Extract the (x, y) coordinate from the center of the cell holding the provided text.  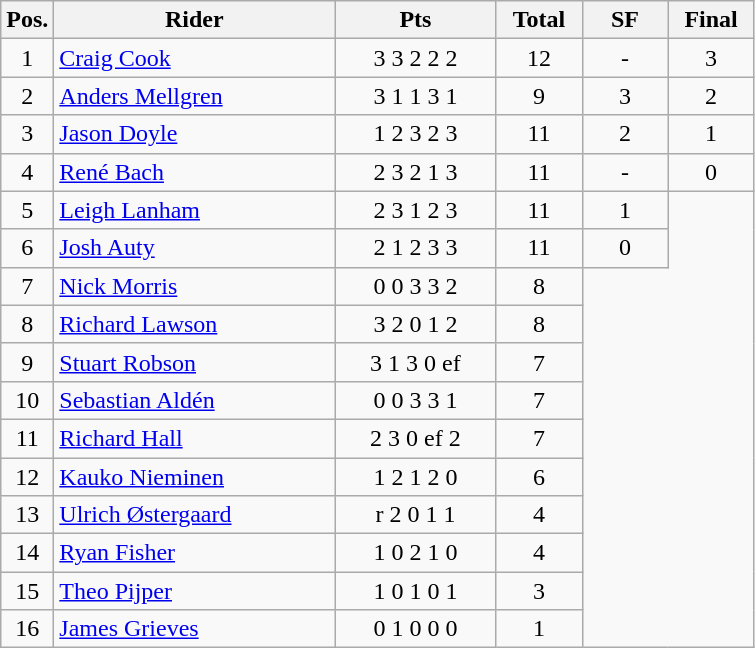
2 3 1 2 3 (416, 210)
SF (625, 20)
Pts (416, 20)
Ryan Fisher (194, 553)
James Grieves (194, 629)
Nick Morris (194, 286)
Sebastian Aldén (194, 400)
0 0 3 3 2 (416, 286)
Stuart Robson (194, 362)
Total (539, 20)
Jason Doyle (194, 134)
1 2 3 2 3 (416, 134)
16 (28, 629)
13 (28, 515)
1 0 1 0 1 (416, 591)
Anders Mellgren (194, 96)
Rider (194, 20)
14 (28, 553)
René Bach (194, 172)
Theo Pijper (194, 591)
3 2 0 1 2 (416, 324)
Richard Hall (194, 438)
15 (28, 591)
1 2 1 2 0 (416, 477)
3 3 2 2 2 (416, 58)
2 3 0 ef 2 (416, 438)
Craig Cook (194, 58)
Leigh Lanham (194, 210)
Final (711, 20)
0 0 3 3 1 (416, 400)
5 (28, 210)
2 1 2 3 3 (416, 248)
Ulrich Østergaard (194, 515)
3 1 1 3 1 (416, 96)
r 2 0 1 1 (416, 515)
Pos. (28, 20)
10 (28, 400)
3 1 3 0 ef (416, 362)
Richard Lawson (194, 324)
Josh Auty (194, 248)
2 3 2 1 3 (416, 172)
Kauko Nieminen (194, 477)
1 0 2 1 0 (416, 553)
0 1 0 0 0 (416, 629)
